Return [X, Y] of the center of cell containing provided text 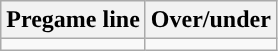
Over/under [210, 20]
Pregame line [74, 20]
